From the cell containing the given text, extract its center point as (x, y) coordinate. 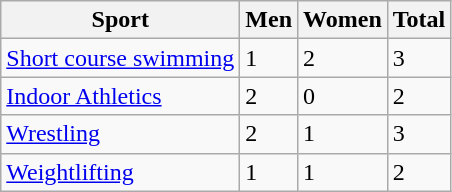
Indoor Athletics (120, 96)
Total (419, 20)
Wrestling (120, 134)
Men (269, 20)
Short course swimming (120, 58)
Women (343, 20)
0 (343, 96)
Sport (120, 20)
Weightlifting (120, 172)
